Pinpoint the cell where the given text exists, returning its (X, Y) midpoint coordinate. 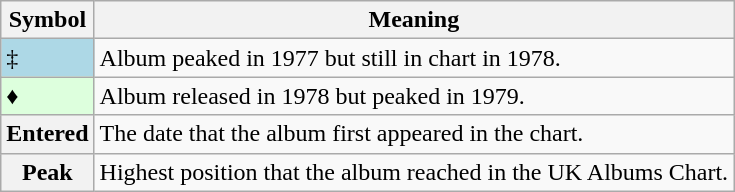
Album peaked in 1977 but still in chart in 1978. (414, 58)
Entered (48, 134)
Peak (48, 172)
♦ (48, 96)
Highest position that the album reached in the UK Albums Chart. (414, 172)
‡ (48, 58)
Symbol (48, 20)
Meaning (414, 20)
The date that the album first appeared in the chart. (414, 134)
Album released in 1978 but peaked in 1979. (414, 96)
